Provide the [X, Y] coordinate of the cell's center where the given text is located.  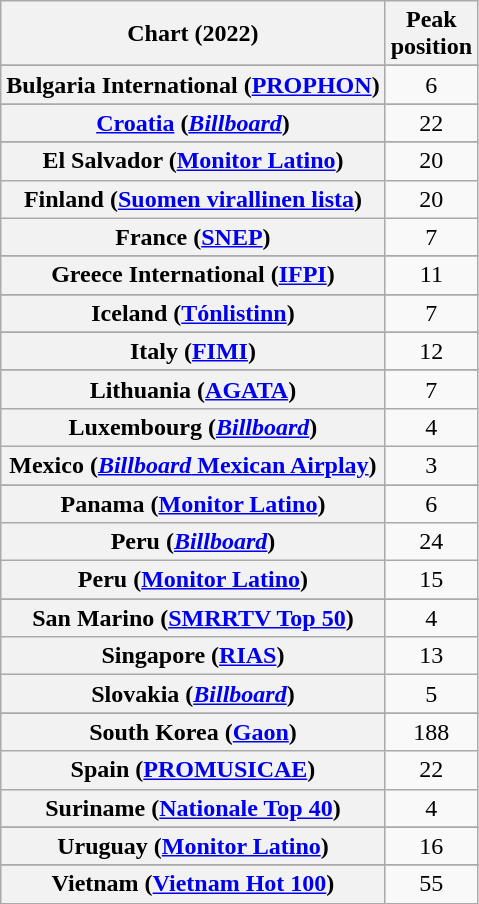
Iceland (Tónlistinn) [193, 313]
Lithuania (AGATA) [193, 389]
16 [431, 846]
Luxembourg (Billboard) [193, 427]
Slovakia (Billboard) [193, 694]
Italy (FIMI) [193, 351]
Mexico (Billboard Mexican Airplay) [193, 465]
France (SNEP) [193, 237]
South Korea (Gaon) [193, 732]
Uruguay (Monitor Latino) [193, 846]
Singapore (RIAS) [193, 656]
Croatia (Billboard) [193, 123]
Spain (PROMUSICAE) [193, 770]
Suriname (Nationale Top 40) [193, 808]
Peru (Billboard) [193, 542]
Panama (Monitor Latino) [193, 503]
15 [431, 580]
12 [431, 351]
Bulgaria International (PROPHON) [193, 85]
13 [431, 656]
El Salvador (Monitor Latino) [193, 161]
3 [431, 465]
24 [431, 542]
San Marino (SMRRTV Top 50) [193, 618]
Finland (Suomen virallinen lista) [193, 199]
5 [431, 694]
188 [431, 732]
Greece International (IFPI) [193, 275]
Vietnam (Vietnam Hot 100) [193, 884]
11 [431, 275]
Peakposition [431, 34]
Chart (2022) [193, 34]
Peru (Monitor Latino) [193, 580]
55 [431, 884]
